Provide the (X, Y) coordinate of the cell's center where the given text is located.  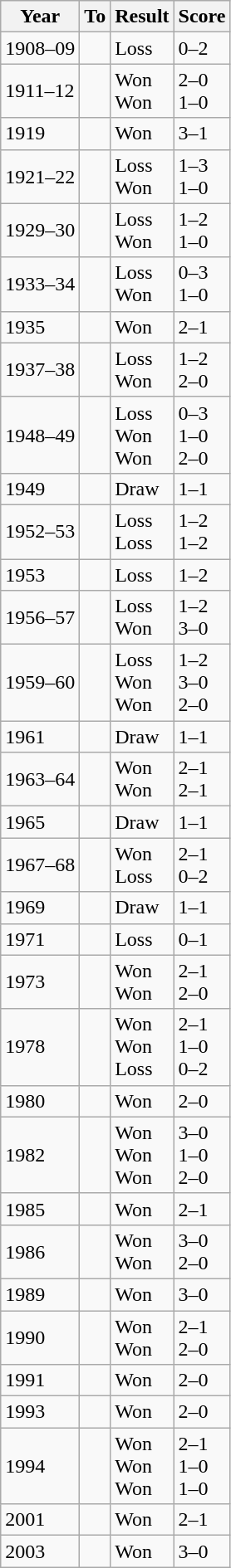
3–0 1–0 2–0 (202, 1155)
1982 (40, 1155)
Year (40, 17)
3–0 2–0 (202, 1251)
1908–09 (40, 48)
1980 (40, 1101)
Score (202, 17)
1993 (40, 1412)
1953 (40, 575)
2–1 1–0 0–2 (202, 1047)
1973 (40, 982)
1989 (40, 1294)
Won Loss (142, 864)
1967–68 (40, 864)
2–1 1–0 1–0 (202, 1466)
1959–60 (40, 683)
1956–57 (40, 617)
1921–22 (40, 176)
To (95, 17)
1969 (40, 908)
3–1 (202, 134)
1929–30 (40, 231)
2–1 0–2 (202, 864)
1978 (40, 1047)
2001 (40, 1520)
1949 (40, 489)
1948–49 (40, 435)
1994 (40, 1466)
2–1 2–1 (202, 780)
1–2 (202, 575)
1–2 1–2 (202, 531)
2003 (40, 1551)
1986 (40, 1251)
1–3 1–0 (202, 176)
Won Won Loss (142, 1047)
1961 (40, 737)
1963–64 (40, 780)
1965 (40, 822)
1990 (40, 1337)
1971 (40, 939)
0–2 (202, 48)
1–2 3–0 2–0 (202, 683)
1937–38 (40, 370)
0–1 (202, 939)
1–2 2–0 (202, 370)
1–2 3–0 (202, 617)
Result (142, 17)
1919 (40, 134)
1985 (40, 1209)
1–2 1–0 (202, 231)
Loss Loss (142, 531)
1933–34 (40, 284)
0–3 1–0 2–0 (202, 435)
1991 (40, 1381)
0–3 1–0 (202, 284)
1911–12 (40, 91)
1935 (40, 327)
1952–53 (40, 531)
2–0 1–0 (202, 91)
